Output the (x, y) coordinate of the center of the cell containing the given text.  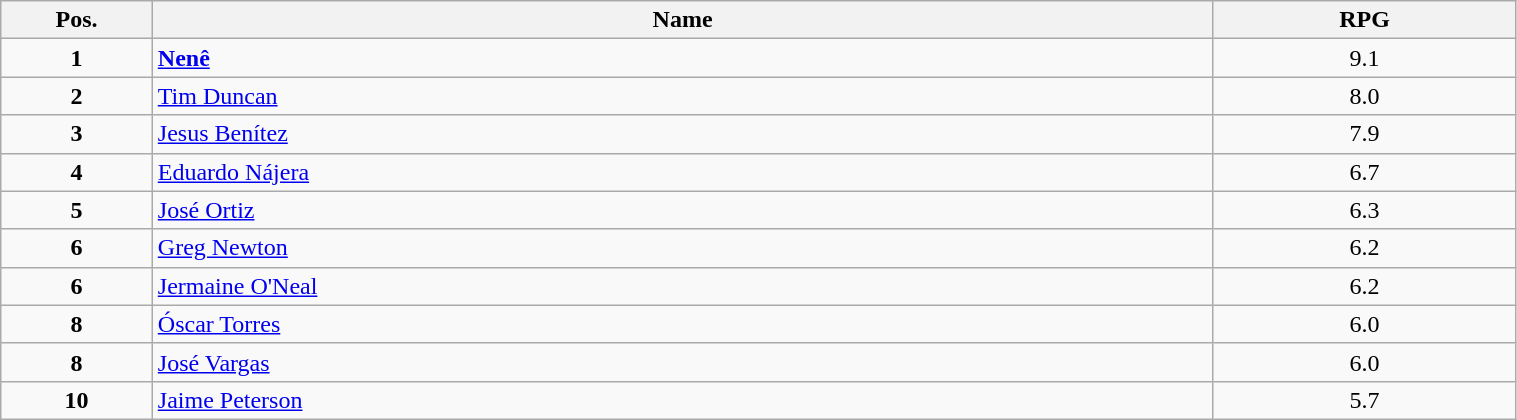
5 (77, 210)
6.7 (1364, 172)
Nenê (682, 58)
Pos. (77, 20)
6.3 (1364, 210)
Jermaine O'Neal (682, 286)
Name (682, 20)
Jaime Peterson (682, 400)
7.9 (1364, 134)
9.1 (1364, 58)
3 (77, 134)
Greg Newton (682, 248)
RPG (1364, 20)
Tim Duncan (682, 96)
Jesus Benítez (682, 134)
Eduardo Nájera (682, 172)
8.0 (1364, 96)
2 (77, 96)
1 (77, 58)
5.7 (1364, 400)
4 (77, 172)
10 (77, 400)
Óscar Torres (682, 324)
José Ortiz (682, 210)
José Vargas (682, 362)
